Provide the [X, Y] coordinate of the cell's center where the given text is located.  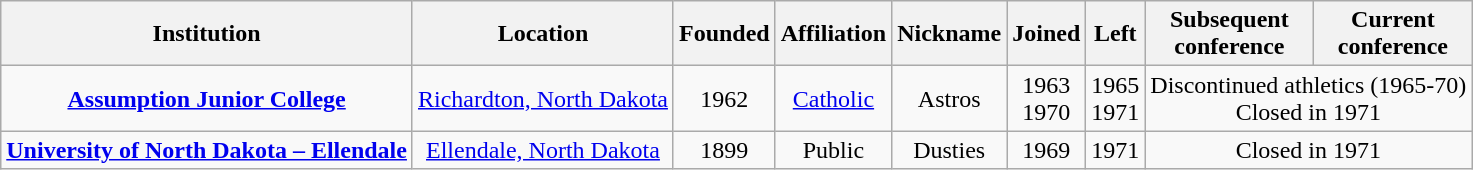
1971 [1116, 150]
Joined [1046, 34]
Institution [207, 34]
Nickname [950, 34]
Left [1116, 34]
Catholic [833, 98]
Dusties [950, 150]
1962 [724, 98]
Affiliation [833, 34]
1969 [1046, 150]
Closed in 1971 [1308, 150]
Assumption Junior College [207, 98]
Location [542, 34]
Richardton, North Dakota [542, 98]
Discontinued athletics (1965-70)Closed in 1971 [1308, 98]
Founded [724, 34]
Public [833, 150]
19631970 [1046, 98]
Subsequentconference [1230, 34]
1899 [724, 150]
19651971 [1116, 98]
Currentconference [1393, 34]
University of North Dakota – Ellendale [207, 150]
Ellendale, North Dakota [542, 150]
Astros [950, 98]
